Output the (x, y) coordinate of the center of the cell containing the given text.  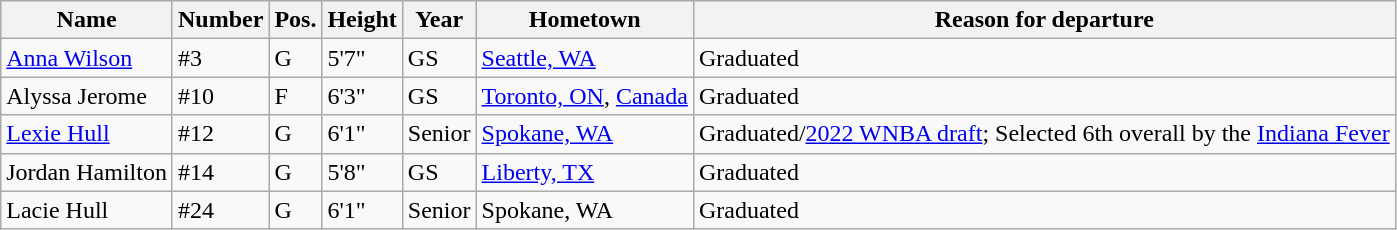
Hometown (584, 20)
Number (220, 20)
#10 (220, 96)
#24 (220, 210)
5'7" (362, 58)
Pos. (296, 20)
5'8" (362, 172)
Lacie Hull (87, 210)
Anna Wilson (87, 58)
Graduated/2022 WNBA draft; Selected 6th overall by the Indiana Fever (1044, 134)
Jordan Hamilton (87, 172)
#3 (220, 58)
Name (87, 20)
F (296, 96)
Lexie Hull (87, 134)
#14 (220, 172)
Height (362, 20)
Toronto, ON, Canada (584, 96)
#12 (220, 134)
Seattle, WA (584, 58)
Alyssa Jerome (87, 96)
Reason for departure (1044, 20)
6'3" (362, 96)
Liberty, TX (584, 172)
Year (439, 20)
